Pinpoint the cell where the given text exists, returning its (x, y) midpoint coordinate. 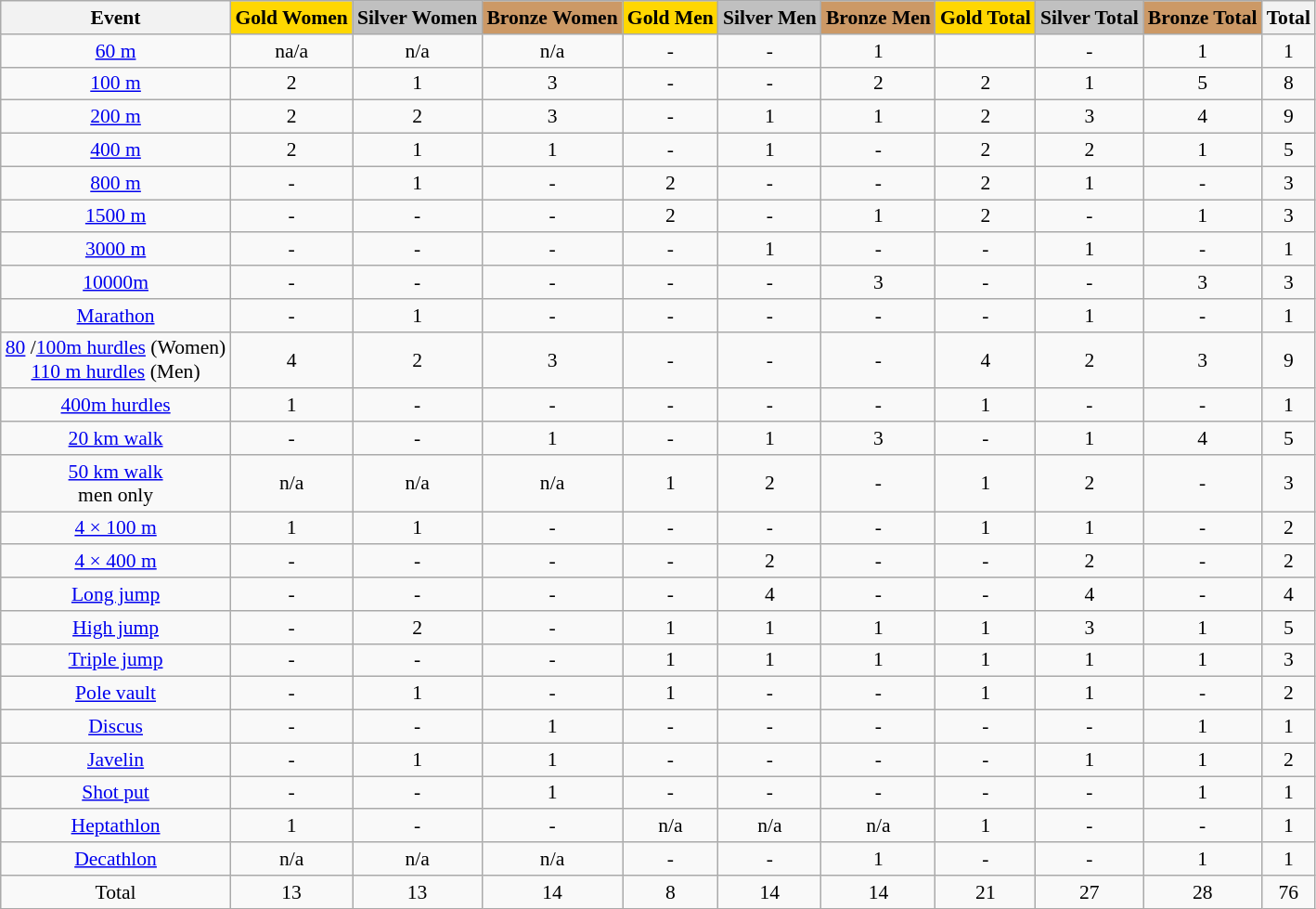
Bronze Men (878, 18)
Javelin (116, 760)
60 m (116, 51)
Silver Women (418, 18)
Discus (116, 727)
na/a (291, 51)
27 (1090, 892)
28 (1203, 892)
200 m (116, 117)
Decathlon (116, 859)
20 km walk (116, 438)
10000m (116, 282)
Silver Men (770, 18)
High jump (116, 628)
1500 m (116, 216)
Triple jump (116, 660)
80 /100m hurdles (Women) 110 m hurdles (Men) (116, 360)
Gold Men (670, 18)
400 m (116, 150)
Gold Women (291, 18)
4 × 100 m (116, 528)
Event (116, 18)
21 (986, 892)
Heptathlon (116, 826)
400m hurdles (116, 406)
76 (1288, 892)
Gold Total (986, 18)
50 km walk men only (116, 483)
Marathon (116, 316)
4 × 400 m (116, 562)
Pole vault (116, 694)
3000 m (116, 250)
800 m (116, 183)
100 m (116, 84)
Silver Total (1090, 18)
Bronze Women (551, 18)
Bronze Total (1203, 18)
Shot put (116, 793)
Long jump (116, 594)
